Locate the cell with the specified text and output its (x, y) center coordinate. 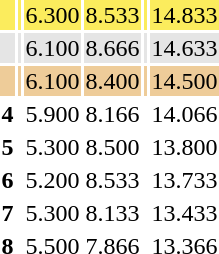
13.733 (184, 180)
14.066 (184, 114)
6.300 (52, 15)
8.133 (112, 213)
14.500 (184, 81)
4 (8, 114)
5.900 (52, 114)
6 (8, 180)
8.400 (112, 81)
8.500 (112, 147)
5 (8, 147)
14.833 (184, 15)
5.200 (52, 180)
8.166 (112, 114)
13.800 (184, 147)
13.433 (184, 213)
8.666 (112, 48)
14.633 (184, 48)
7 (8, 213)
